Pinpoint the cell where the given text exists, returning its (x, y) midpoint coordinate. 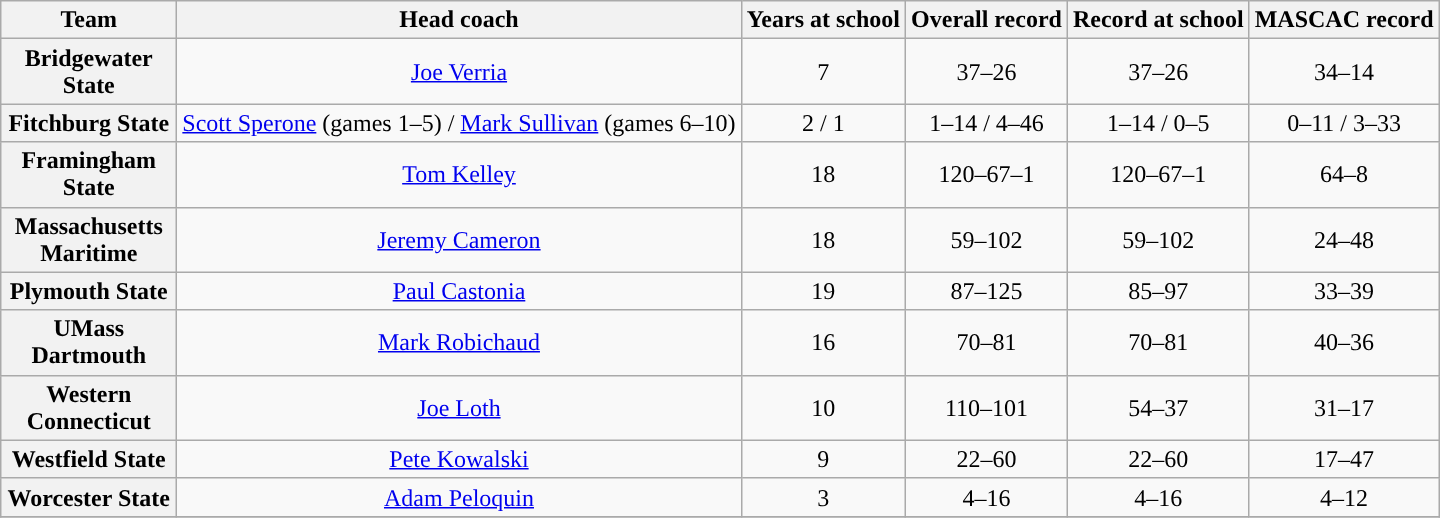
Worcester State (89, 497)
31–17 (1344, 408)
UMass Dartmouth (89, 342)
Westfield State (89, 459)
9 (823, 459)
Western Connecticut (89, 408)
Pete Kowalski (459, 459)
0–11 / 3–33 (1344, 123)
Massachusetts Maritime (89, 240)
85–97 (1158, 291)
Tom Kelley (459, 174)
Mark Robichaud (459, 342)
Scott Sperone (games 1–5) / Mark Sullivan (games 6–10) (459, 123)
87–125 (987, 291)
17–47 (1344, 459)
54–37 (1158, 408)
Team (89, 20)
Bridgewater State (89, 72)
64–8 (1344, 174)
Head coach (459, 20)
2 / 1 (823, 123)
MASCAC record (1344, 20)
1–14 / 0–5 (1158, 123)
40–36 (1344, 342)
Plymouth State (89, 291)
33–39 (1344, 291)
1–14 / 4–46 (987, 123)
19 (823, 291)
Paul Castonia (459, 291)
7 (823, 72)
110–101 (987, 408)
Framingham State (89, 174)
Overall record (987, 20)
3 (823, 497)
Years at school (823, 20)
Joe Loth (459, 408)
16 (823, 342)
Record at school (1158, 20)
Jeremy Cameron (459, 240)
Fitchburg State (89, 123)
4–12 (1344, 497)
10 (823, 408)
Adam Peloquin (459, 497)
Joe Verria (459, 72)
24–48 (1344, 240)
34–14 (1344, 72)
